From the cell containing the given text, extract its center point as (X, Y) coordinate. 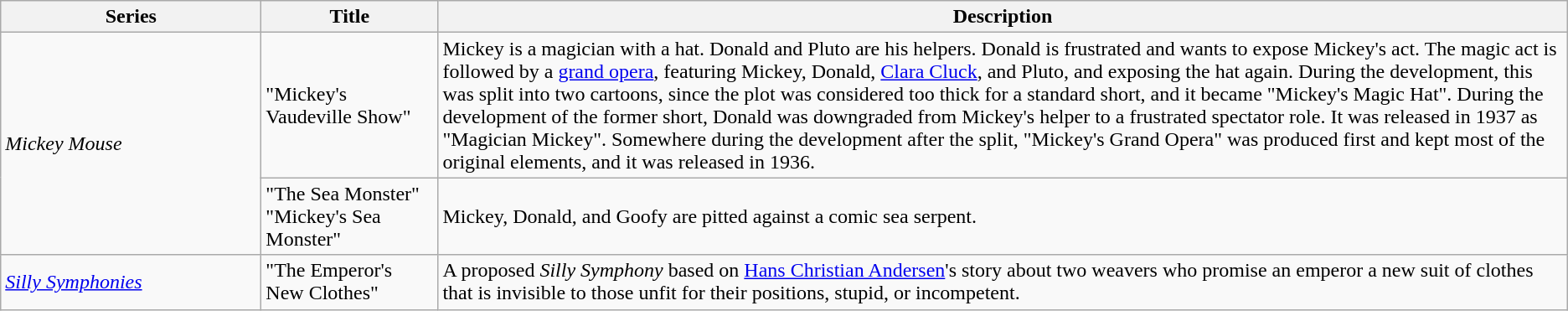
"The Emperor's New Clothes" (350, 282)
Mickey, Donald, and Goofy are pitted against a comic sea serpent. (1003, 216)
Series (131, 17)
Mickey Mouse (131, 144)
Silly Symphonies (131, 282)
"Mickey's Vaudeville Show" (350, 106)
"The Sea Monster" "Mickey's Sea Monster" (350, 216)
Description (1003, 17)
Title (350, 17)
